Capture the cell that displays the provided text and extract its (X, Y) central coordinate. 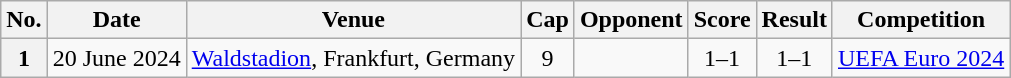
Date (116, 20)
Competition (920, 20)
Cap (548, 20)
9 (548, 58)
Waldstadion, Frankfurt, Germany (353, 58)
Opponent (631, 20)
UEFA Euro 2024 (920, 58)
20 June 2024 (116, 58)
Score (722, 20)
Result (794, 20)
1 (24, 58)
No. (24, 20)
Venue (353, 20)
